Return the [X, Y] coordinate for the center point of the cell that contains the specified text.  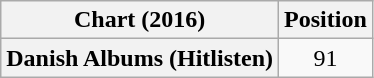
91 [326, 58]
Chart (2016) [140, 20]
Danish Albums (Hitlisten) [140, 58]
Position [326, 20]
